For the text-containing cell, return its midpoint in (x, y) coordinate format. 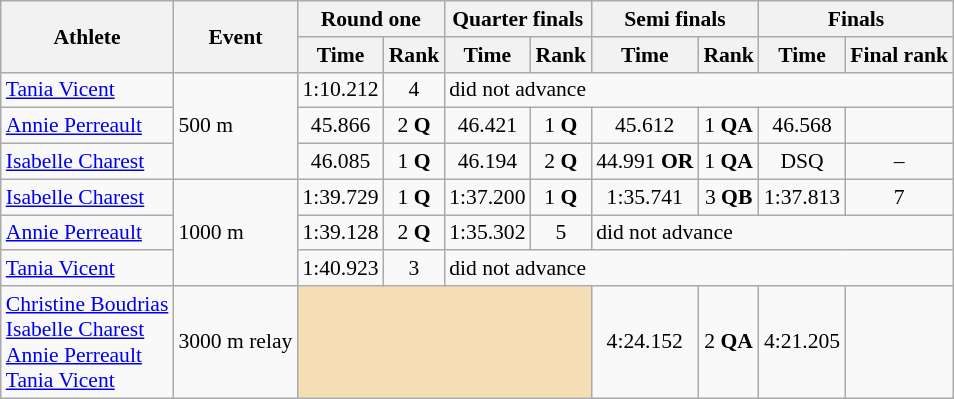
Christine BoudriasIsabelle CharestAnnie PerreaultTania Vicent (88, 342)
Quarter finals (518, 19)
1:10.212 (340, 90)
44.991 OR (644, 162)
5 (562, 233)
46.568 (802, 126)
– (899, 162)
4:21.205 (802, 342)
1:37.200 (487, 197)
45.866 (340, 126)
DSQ (802, 162)
Athlete (88, 36)
46.194 (487, 162)
7 (899, 197)
2 QA (728, 342)
4:24.152 (644, 342)
1000 m (235, 232)
46.421 (487, 126)
500 m (235, 126)
1:35.741 (644, 197)
3000 m relay (235, 342)
1:39.729 (340, 197)
3 (414, 269)
1:40.923 (340, 269)
45.612 (644, 126)
46.085 (340, 162)
Finals (856, 19)
1:35.302 (487, 233)
Event (235, 36)
3 QB (728, 197)
Round one (370, 19)
1:39.128 (340, 233)
1:37.813 (802, 197)
Semi finals (675, 19)
4 (414, 90)
Final rank (899, 55)
